Return the (X, Y) coordinate for the center point of the cell that contains the specified text.  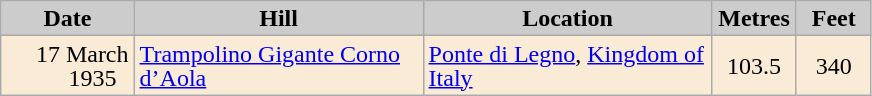
103.5 (754, 66)
Date (68, 18)
Feet (834, 18)
Ponte di Legno, Kingdom of Italy (568, 66)
Trampolino Gigante Corno d’Aola (278, 66)
340 (834, 66)
Location (568, 18)
17 March 1935 (68, 66)
Metres (754, 18)
Hill (278, 18)
